Determine the [X, Y] coordinate at the center of the cell enclosing the given text.  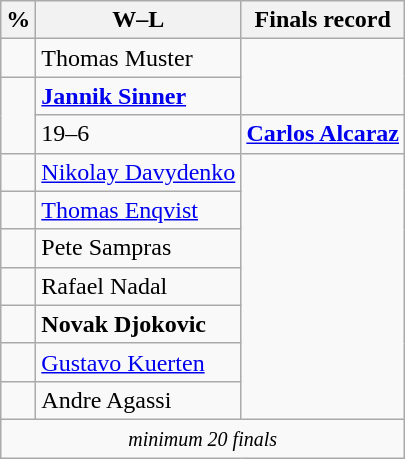
Thomas Muster [138, 58]
Finals record [323, 20]
Nikolay Davydenko [138, 172]
19–6 [138, 134]
Novak Djokovic [138, 324]
Jannik Sinner [138, 96]
Thomas Enqvist [138, 210]
Gustavo Kuerten [138, 362]
Andre Agassi [138, 400]
Pete Sampras [138, 248]
Carlos Alcaraz [323, 134]
W–L [138, 20]
% [18, 20]
minimum 20 finals [203, 438]
Rafael Nadal [138, 286]
